From the cell containing the given text, extract its center point as [x, y] coordinate. 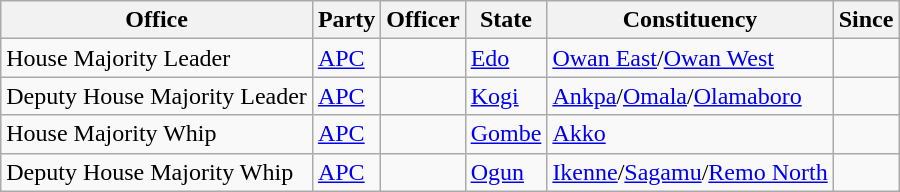
Ogun [506, 172]
Officer [423, 20]
Edo [506, 58]
Deputy House Majority Whip [157, 172]
Akko [690, 134]
State [506, 20]
Ikenne/Sagamu/Remo North [690, 172]
Since [866, 20]
Kogi [506, 96]
House Majority Whip [157, 134]
Gombe [506, 134]
Owan East/Owan West [690, 58]
Office [157, 20]
House Majority Leader [157, 58]
Party [346, 20]
Deputy House Majority Leader [157, 96]
Ankpa/Omala/Olamaboro [690, 96]
Constituency [690, 20]
